Capture the cell that displays the provided text and extract its (x, y) central coordinate. 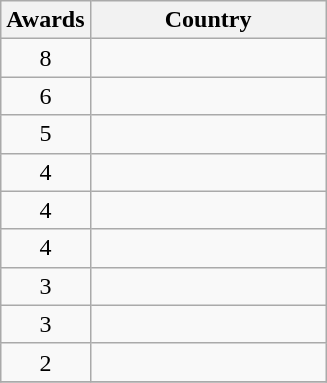
Awards (46, 20)
8 (46, 58)
6 (46, 96)
Country (208, 20)
5 (46, 134)
2 (46, 362)
